Pinpoint the cell where the given text exists, returning its [x, y] midpoint coordinate. 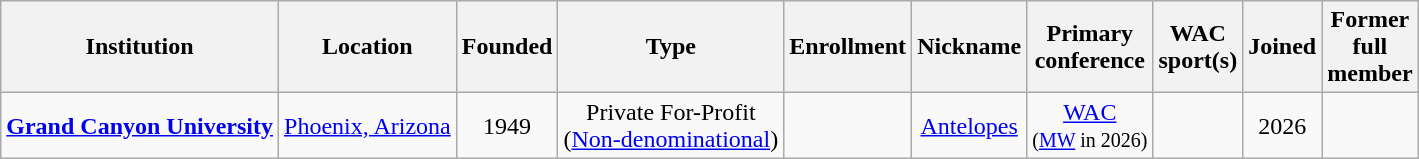
Institution [140, 47]
Nickname [970, 47]
Enrollment [848, 47]
WAC(MW in 2026) [1090, 126]
Grand Canyon University [140, 126]
1949 [507, 126]
Antelopes [970, 126]
Phoenix, Arizona [368, 126]
2026 [1282, 126]
Private For-Profit(Non-denominational) [671, 126]
Location [368, 47]
Founded [507, 47]
Type [671, 47]
Joined [1282, 47]
Primaryconference [1090, 47]
WACsport(s) [1198, 47]
Formerfullmember [1370, 47]
